Return (X, Y) of the center of cell containing provided text 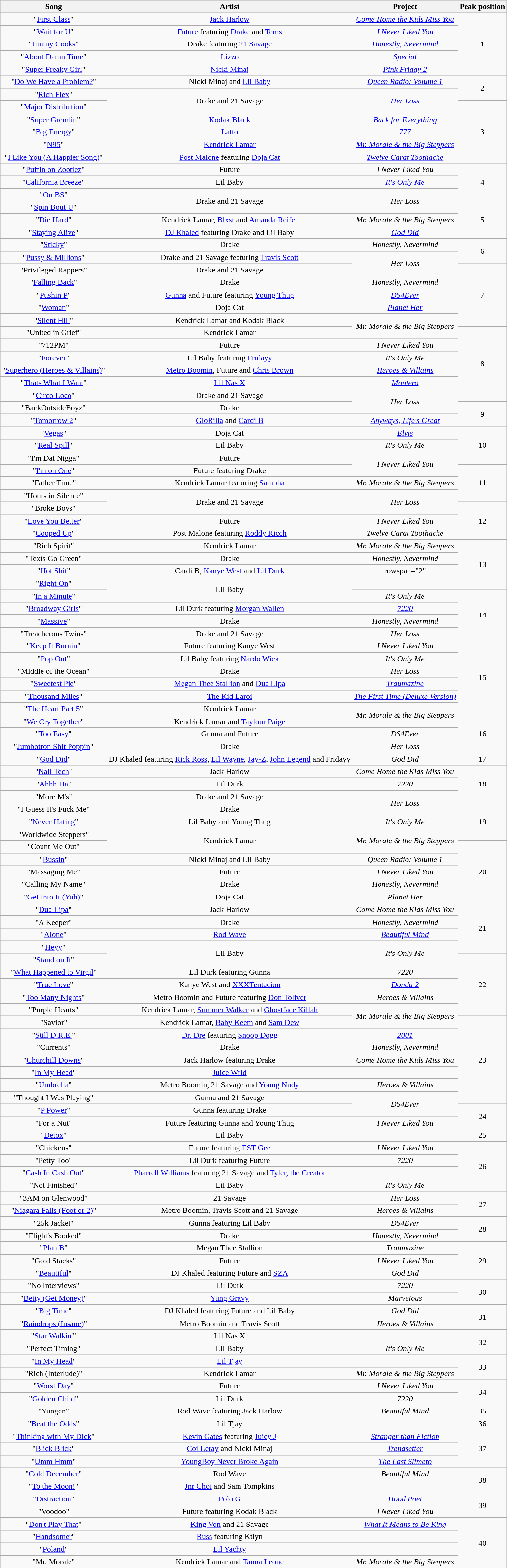
32 (482, 1342)
"Super Gremlin" (54, 119)
Montero (405, 383)
"I Like You (A Happier Song)" (54, 157)
14 (482, 615)
"Keep It Burnin" (54, 646)
"No Interviews" (54, 1286)
"Never Hating" (54, 822)
"Niagara Falls (Foot or 2)" (54, 1211)
"Handsomer" (54, 1536)
2 (482, 88)
GloRilla and Cardi B (230, 420)
"Super Freaky Girl" (54, 69)
Megan Thee Stallion (230, 1248)
"Blick Blick" (54, 1449)
Gunna featuring Lil Baby (230, 1223)
"Broadway Girls" (54, 609)
20 (482, 872)
Lil Durk featuring Future (230, 1160)
"About Damn Time" (54, 57)
"Massaging Me" (54, 872)
"Churchill Downs" (54, 1060)
"Major Distribution" (54, 107)
21 (482, 928)
21 Savage (230, 1198)
"Father Time" (54, 483)
Pink Friday 2 (405, 69)
39 (482, 1505)
Stranger than Fiction (405, 1436)
Jack Harlow featuring Drake (230, 1060)
37 (482, 1449)
"Bussin" (54, 859)
"Beat the Odds" (54, 1424)
"True Love" (54, 985)
"Get Into It (Yuh)" (54, 897)
6 (482, 251)
12 (482, 521)
Donda 2 (405, 985)
"Pushin P" (54, 295)
"Middle of the Ocean" (54, 671)
"Distraction" (54, 1499)
"Love You Better" (54, 521)
"Plan B" (54, 1248)
YoungBoy Never Broke Again (230, 1461)
"Not Finished" (54, 1185)
"Count Me Out" (54, 847)
"Cooped Up" (54, 533)
Metro Boomin, 21 Savage and Young Nudy (230, 1085)
Peak position (482, 7)
"I'm Dat Nigga" (54, 458)
"Perfect Timing" (54, 1348)
Lil Baby featuring Fridayy (230, 357)
15 (482, 677)
8 (482, 364)
"Dua Lipa" (54, 909)
"Too Easy" (54, 734)
Cardi B, Kanye West and Lil Durk (230, 571)
"Gold Stacks" (54, 1261)
"Woman" (54, 307)
"Thats What I Want" (54, 383)
Special (405, 57)
"BackOutsideBoyz" (54, 408)
Future featuring Kodak Black (230, 1511)
"Staying Alive" (54, 232)
"Detox" (54, 1135)
Metro Boomin and Travis Scott (230, 1323)
"Massive" (54, 621)
"Thousand Miles" (54, 696)
Russ featuring Ktlyn (230, 1536)
22 (482, 985)
3 (482, 132)
"Tomorrow 2" (54, 420)
"More M's" (54, 797)
King Von and 21 Savage (230, 1524)
The First Time (Deluxe Version) (405, 696)
"Umm Hmm" (54, 1461)
"25k Jacket" (54, 1223)
Artist (230, 7)
"Big Time" (54, 1311)
33 (482, 1367)
30 (482, 1292)
Coi Leray and Nicki Minaj (230, 1449)
27 (482, 1204)
"A Keeper" (54, 922)
10 (482, 445)
The Kid Laroi (230, 696)
Elvis (405, 433)
"Worst Day" (54, 1386)
Future featuring EST Gee (230, 1148)
Kanye West and XXXTentacion (230, 985)
"California Breeze" (54, 182)
"Purple Hearts" (54, 1010)
"Too Many Nights" (54, 997)
18 (482, 784)
"Nail Tech" (54, 772)
Gunna and 21 Savage (230, 1098)
"What Happened to Virgil" (54, 972)
"Umbrella" (54, 1085)
"Worldwide Steppers" (54, 834)
"Chickens" (54, 1148)
Rod Wave featuring Jack Harlow (230, 1411)
"Circo Loco" (54, 395)
"To the Moon!" (54, 1486)
"N95" (54, 144)
"I Guess It's Fuck Me" (54, 809)
Dr. Dre featuring Snoop Dogg (230, 1035)
23 (482, 1060)
Lil Durk featuring Gunna (230, 972)
Kendrick Lamar and Tanna Leone (230, 1561)
"The Heart Part 5" (54, 709)
38 (482, 1480)
"Real Spill" (54, 445)
24 (482, 1116)
1 (482, 44)
"Privileged Rappers" (54, 270)
"Raindrops (Insane)" (54, 1323)
28 (482, 1229)
Future featuring Gunna and Young Thug (230, 1123)
40 (482, 1543)
Kendrick Lamar and Kodak Black (230, 320)
"First Class" (54, 19)
Kendrick Lamar, Baby Keem and Sam Dew (230, 1022)
Kendrick Lamar, Summer Walker and Ghostface Killah (230, 1010)
Marvelous (405, 1298)
Pharrell Williams featuring 21 Savage and Tyler, the Creator (230, 1173)
"712PM" (54, 345)
5 (482, 220)
"Petty Too" (54, 1160)
"In a Minute" (54, 596)
Megan Thee Stallion and Dua Lipa (230, 684)
Latto (230, 132)
"Big Energy" (54, 132)
"On BS" (54, 195)
"Falling Back" (54, 282)
"Spin Bout U" (54, 207)
9 (482, 414)
"Pussy & Millions" (54, 257)
Kodak Black (230, 119)
Lil Baby and Young Thug (230, 822)
4 (482, 182)
"Cold December" (54, 1474)
Future featuring Kanye West (230, 646)
35 (482, 1411)
Song (54, 7)
"Savior" (54, 1022)
31 (482, 1317)
"Jimmy Cooks" (54, 44)
"Treacherous Twins" (54, 634)
Nicki Minaj (230, 69)
"Stand on It" (54, 960)
"Heyy" (54, 947)
"Poland" (54, 1549)
Gunna featuring Drake (230, 1110)
Kendrick Lamar and Taylour Paige (230, 721)
"Voodoo" (54, 1511)
"Pop Out" (54, 659)
Polo G (230, 1499)
19 (482, 822)
DJ Khaled featuring Future and SZA (230, 1273)
"Rich (Interlude)" (54, 1374)
Hood Poet (405, 1499)
"Mr. Morale" (54, 1561)
Metro Boomin and Future featuring Don Toliver (230, 997)
17 (482, 759)
Kendrick Lamar, Blxst and Amanda Reifer (230, 220)
"Betty (Get Money)" (54, 1298)
"Don't Play That" (54, 1524)
"Do We Have a Problem?" (54, 82)
"Jumbotron Shit Poppin" (54, 746)
"Texts Go Green" (54, 558)
"Sticky" (54, 245)
What It Means to Be King (405, 1524)
"Rich Spirit" (54, 546)
"Hours in Silence" (54, 496)
"Broke Boys" (54, 508)
"Silent Hill" (54, 320)
"Vegas" (54, 433)
36 (482, 1424)
"Superhero (Heroes & Villains)" (54, 370)
25 (482, 1135)
Trendsetter (405, 1449)
"Beautiful" (54, 1273)
Lil Durk featuring Morgan Wallen (230, 609)
Lil Baby featuring Nardo Wick (230, 659)
"P Power" (54, 1110)
DJ Khaled featuring Future and Lil Baby (230, 1311)
"United in Grief" (54, 332)
29 (482, 1261)
"Calling My Name" (54, 884)
"For a Nut" (54, 1123)
Kevin Gates featuring Juicy J (230, 1436)
"Ahhh Ha" (54, 784)
"Puffin on Zootiez" (54, 170)
"Flight's Booked" (54, 1236)
Post Malone featuring Roddy Ricch (230, 533)
Future featuring Drake (230, 470)
Gunna and Future featuring Young Thug (230, 295)
Future featuring Drake and Tems (230, 32)
13 (482, 564)
"God Did" (54, 759)
"Rich Flex" (54, 94)
"Right On" (54, 584)
Yung Gravy (230, 1298)
"Cash In Cash Out" (54, 1173)
"Sweetest Pie" (54, 684)
"3AM on Glenwood" (54, 1198)
Gunna and Future (230, 734)
Kendrick Lamar featuring Sampha (230, 483)
Jnr Choi and Sam Tompkins (230, 1486)
Drake featuring 21 Savage (230, 44)
"Golden Child" (54, 1399)
Project (405, 7)
"Alone" (54, 934)
Juice Wrld (230, 1072)
26 (482, 1166)
DJ Khaled featuring Drake and Lil Baby (230, 232)
Post Malone featuring Doja Cat (230, 157)
"Star Walkin'" (54, 1336)
34 (482, 1392)
Back for Everything (405, 119)
Metro Boomin, Travis Scott and 21 Savage (230, 1211)
"Still D.R.E." (54, 1035)
"I'm on One" (54, 470)
Lizzo (230, 57)
rowspan="2" (405, 571)
"Hot Shit" (54, 571)
"Forever" (54, 357)
"Yungen" (54, 1411)
"We Cry Together" (54, 721)
11 (482, 483)
Drake and 21 Savage featuring Travis Scott (230, 257)
"Wait for U" (54, 32)
777 (405, 132)
2001 (405, 1035)
Metro Boomin, Future and Chris Brown (230, 370)
Lil Yachty (230, 1549)
DJ Khaled featuring Rick Ross, Lil Wayne, Jay-Z, John Legend and Fridayy (230, 759)
"Thought I Was Playing" (54, 1098)
Anyways, Life's Great (405, 420)
16 (482, 734)
"Currents" (54, 1047)
"Thinking with My Dick" (54, 1436)
7 (482, 295)
The Last Slimeto (405, 1461)
"Die Hard" (54, 220)
